Pinpoint the cell where the given text exists, returning its [x, y] midpoint coordinate. 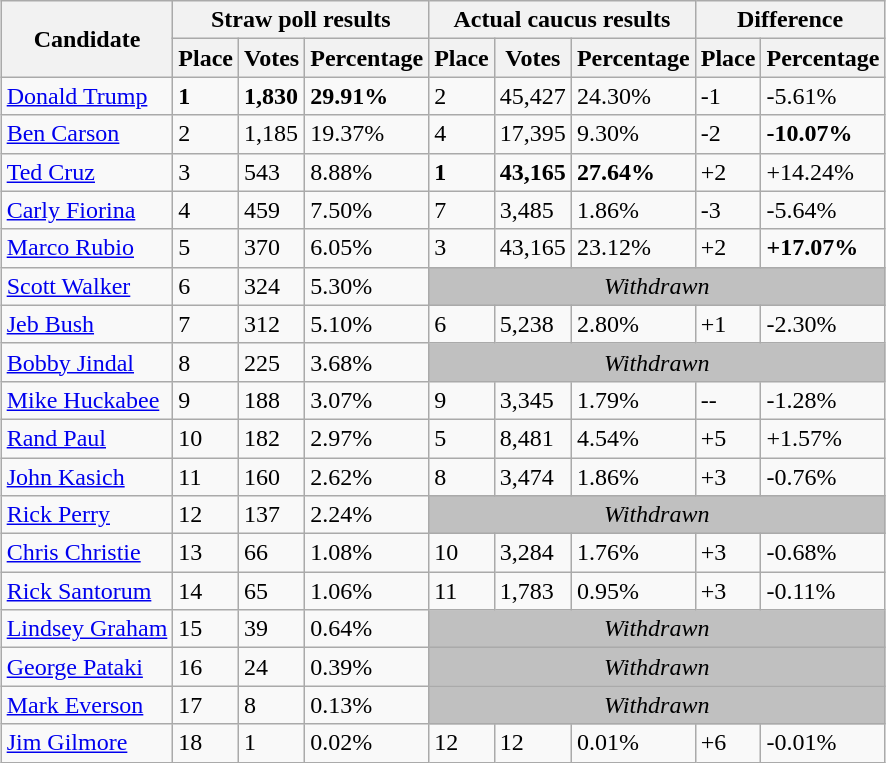
19.37% [367, 134]
-0.01% [823, 743]
Mark Everson [87, 705]
0.01% [633, 743]
-2 [728, 134]
2.62% [367, 477]
6.05% [367, 248]
+6 [728, 743]
Chris Christie [87, 553]
17 [206, 705]
5.30% [367, 286]
Bobby Jindal [87, 362]
Rick Perry [87, 515]
8,481 [532, 438]
65 [272, 591]
1,830 [272, 96]
5.10% [367, 324]
1.76% [633, 553]
-10.07% [823, 134]
-1 [728, 96]
0.39% [367, 667]
137 [272, 515]
Mike Huckabee [87, 400]
0.64% [367, 629]
-0.68% [823, 553]
3.68% [367, 362]
Rick Santorum [87, 591]
27.64% [633, 172]
14 [206, 591]
2.97% [367, 438]
Straw poll results [301, 20]
1.06% [367, 591]
3,485 [532, 210]
459 [272, 210]
188 [272, 400]
+1.57% [823, 438]
Ted Cruz [87, 172]
-3 [728, 210]
Jeb Bush [87, 324]
-5.64% [823, 210]
-0.11% [823, 591]
-0.76% [823, 477]
45,427 [532, 96]
Ben Carson [87, 134]
Jim Gilmore [87, 743]
1,783 [532, 591]
+1 [728, 324]
15 [206, 629]
Lindsey Graham [87, 629]
3,284 [532, 553]
370 [272, 248]
Candidate [87, 39]
225 [272, 362]
Scott Walker [87, 286]
0.95% [633, 591]
0.13% [367, 705]
1.08% [367, 553]
7.50% [367, 210]
1,185 [272, 134]
-- [728, 400]
0.02% [367, 743]
Actual caucus results [562, 20]
182 [272, 438]
George Pataki [87, 667]
5,238 [532, 324]
17,395 [532, 134]
29.91% [367, 96]
8.88% [367, 172]
3,474 [532, 477]
2.80% [633, 324]
543 [272, 172]
66 [272, 553]
18 [206, 743]
24 [272, 667]
160 [272, 477]
Donald Trump [87, 96]
4.54% [633, 438]
+5 [728, 438]
-5.61% [823, 96]
13 [206, 553]
-2.30% [823, 324]
John Kasich [87, 477]
2.24% [367, 515]
Rand Paul [87, 438]
Difference [790, 20]
Carly Fiorina [87, 210]
-1.28% [823, 400]
1.79% [633, 400]
Marco Rubio [87, 248]
+17.07% [823, 248]
+14.24% [823, 172]
16 [206, 667]
39 [272, 629]
324 [272, 286]
3.07% [367, 400]
3,345 [532, 400]
312 [272, 324]
23.12% [633, 248]
9.30% [633, 134]
24.30% [633, 96]
